Identify which cell holds the provided text, then report its [X, Y] central coordinate. 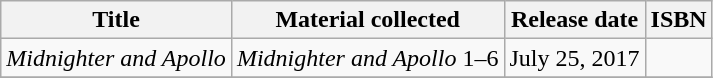
Title [116, 20]
July 25, 2017 [574, 58]
ISBN [678, 20]
Material collected [368, 20]
Release date [574, 20]
Midnighter and Apollo 1–6 [368, 58]
Midnighter and Apollo [116, 58]
